Identify which cell holds the provided text, then report its (x, y) central coordinate. 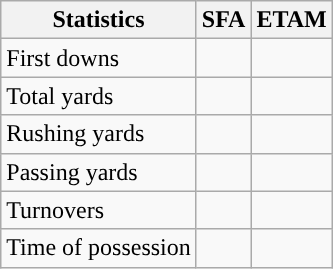
Rushing yards (99, 134)
Passing yards (99, 172)
First downs (99, 58)
ETAM (292, 20)
Time of possession (99, 248)
Total yards (99, 96)
Statistics (99, 20)
SFA (224, 20)
Turnovers (99, 210)
